Extract the (X, Y) coordinate from the center of the cell holding the provided text.  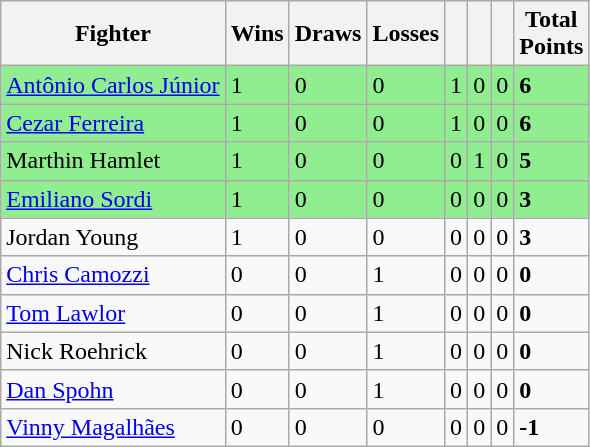
Cezar Ferreira (113, 123)
Fighter (113, 34)
Tom Lawlor (113, 313)
Jordan Young (113, 237)
Dan Spohn (113, 389)
Nick Roehrick (113, 351)
Draws (328, 34)
Vinny Magalhães (113, 427)
Antônio Carlos Júnior (113, 85)
Emiliano Sordi (113, 199)
-1 (552, 427)
Chris Camozzi (113, 275)
Marthin Hamlet (113, 161)
Losses (406, 34)
Wins (257, 34)
5 (552, 161)
Total Points (552, 34)
